Pinpoint the cell where the given text exists, returning its (X, Y) midpoint coordinate. 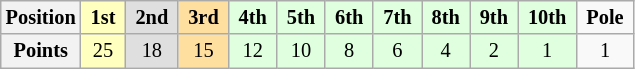
9th (494, 17)
Pole (604, 17)
8th (446, 17)
7th (397, 17)
Points (41, 51)
3rd (203, 17)
2nd (152, 17)
25 (104, 51)
18 (152, 51)
8 (349, 51)
Position (41, 17)
4th (253, 17)
1st (104, 17)
6th (349, 17)
15 (203, 51)
4 (446, 51)
12 (253, 51)
10 (301, 51)
6 (397, 51)
2 (494, 51)
10th (547, 17)
5th (301, 17)
